Return the (x, y) coordinate for the center point of the cell that contains the specified text.  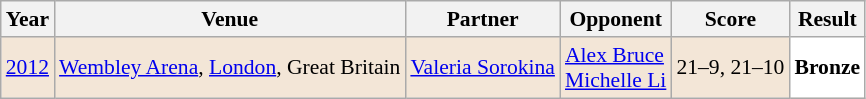
Bronze (827, 68)
Score (730, 19)
Partner (482, 19)
21–9, 21–10 (730, 68)
Alex Bruce Michelle Li (616, 68)
Opponent (616, 19)
2012 (28, 68)
Valeria Sorokina (482, 68)
Venue (230, 19)
Wembley Arena, London, Great Britain (230, 68)
Year (28, 19)
Result (827, 19)
